For the text-containing cell, return its midpoint in (X, Y) coordinate format. 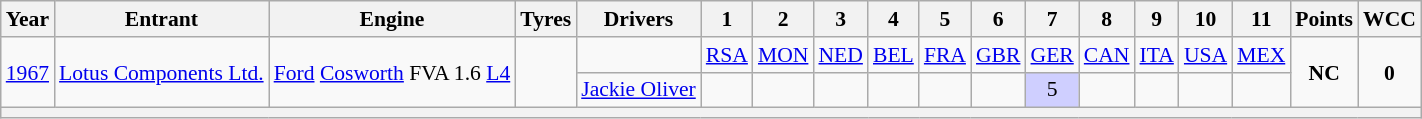
2 (784, 19)
NED (840, 55)
6 (998, 19)
Ford Cosworth FVA 1.6 L4 (392, 72)
Points (1324, 19)
Engine (392, 19)
RSA (727, 55)
FRA (945, 55)
0 (1390, 72)
Year (28, 19)
7 (1052, 19)
9 (1157, 19)
Jackie Oliver (638, 90)
WCC (1390, 19)
4 (894, 19)
Entrant (162, 19)
Drivers (638, 19)
MEX (1261, 55)
NC (1324, 72)
GER (1052, 55)
Lotus Components Ltd. (162, 72)
1 (727, 19)
GBR (998, 55)
Tyres (546, 19)
ITA (1157, 55)
MON (784, 55)
1967 (28, 72)
10 (1206, 19)
11 (1261, 19)
8 (1107, 19)
3 (840, 19)
USA (1206, 55)
CAN (1107, 55)
BEL (894, 55)
